Identify which cell holds the provided text, then report its (X, Y) central coordinate. 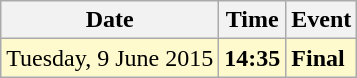
Final (322, 58)
Event (322, 20)
Tuesday, 9 June 2015 (110, 58)
14:35 (252, 58)
Date (110, 20)
Time (252, 20)
